From the cell containing the given text, extract its center point as [X, Y] coordinate. 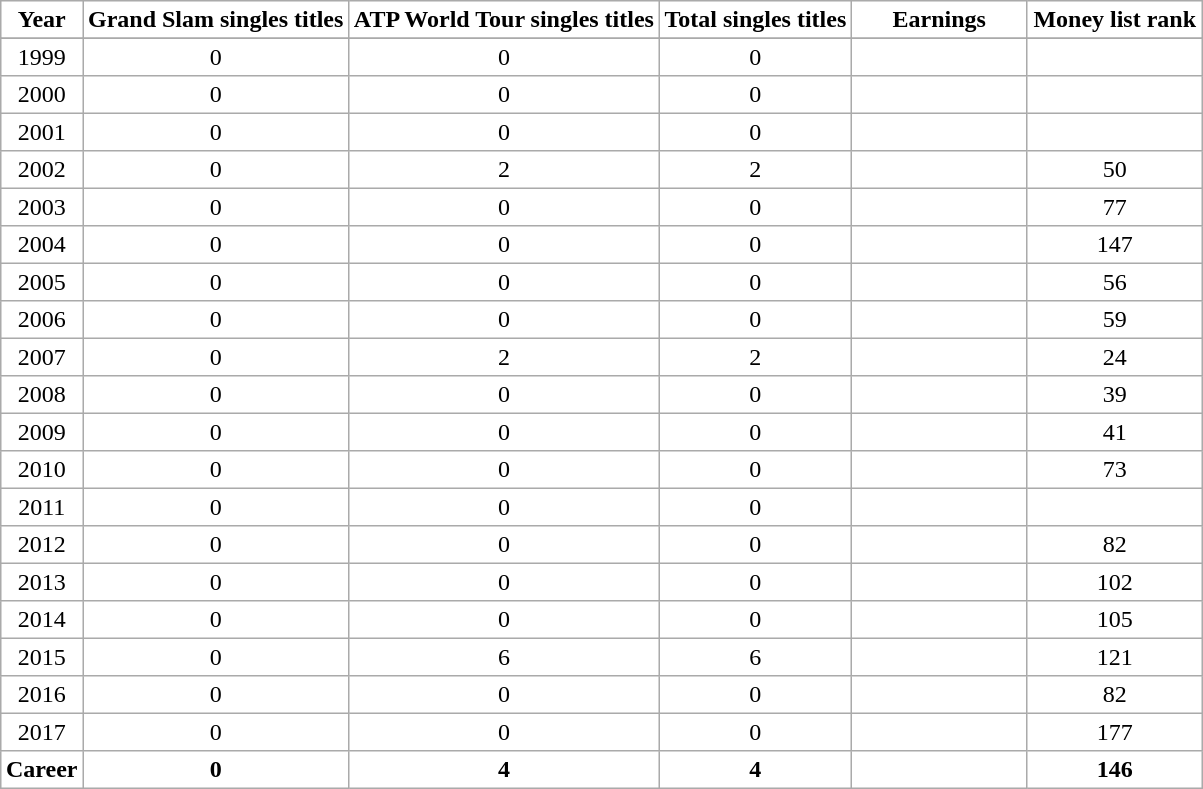
2011 [42, 507]
2007 [42, 357]
50 [1115, 170]
Grand Slam singles titles [216, 20]
2002 [42, 170]
2017 [42, 732]
2013 [42, 582]
146 [1115, 770]
2006 [42, 320]
77 [1115, 207]
2001 [42, 132]
2005 [42, 282]
147 [1115, 245]
177 [1115, 732]
2012 [42, 545]
121 [1115, 657]
1999 [42, 57]
56 [1115, 282]
2004 [42, 245]
2000 [42, 95]
2003 [42, 207]
Earnings [939, 20]
Year [42, 20]
2015 [42, 657]
24 [1115, 357]
2009 [42, 432]
2014 [42, 620]
ATP World Tour singles titles [504, 20]
Money list rank [1115, 20]
2016 [42, 695]
105 [1115, 620]
41 [1115, 432]
Total singles titles [755, 20]
2010 [42, 470]
73 [1115, 470]
102 [1115, 582]
Career [42, 770]
2008 [42, 395]
39 [1115, 395]
59 [1115, 320]
